Search for the cell housing the specified text and yield its [x, y] center coordinate. 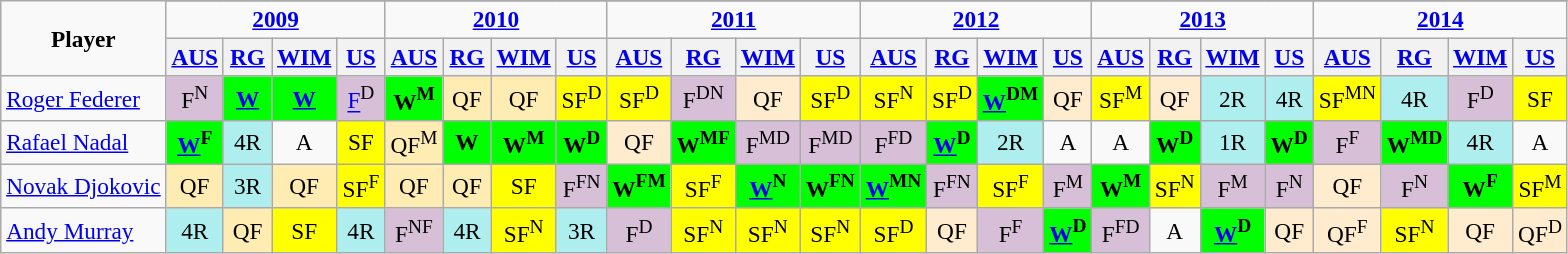
Roger Federer [84, 98]
Novak Djokovic [84, 186]
WFN [830, 186]
Rafael Nadal [84, 142]
WMN [893, 186]
2014 [1440, 19]
WN [768, 186]
QFM [414, 142]
WMF [703, 142]
FNF [414, 230]
2010 [496, 19]
WMD [1414, 142]
1R [1232, 142]
2009 [276, 19]
2011 [734, 19]
FDN [703, 98]
QFD [1540, 230]
QFF [1347, 230]
2012 [976, 19]
WFM [639, 186]
Player [84, 38]
SFMN [1347, 98]
2013 [1202, 19]
Andy Murray [84, 230]
WDM [1010, 98]
